Capture the cell that displays the provided text and extract its [x, y] central coordinate. 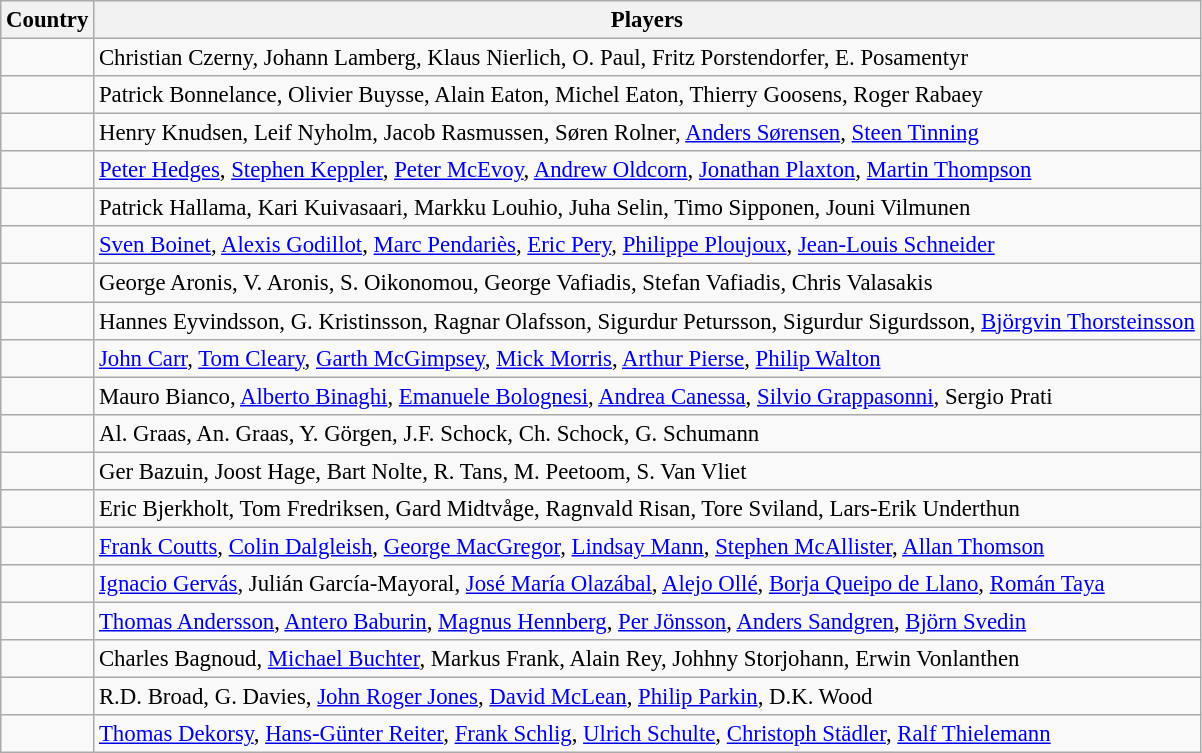
Thomas Dekorsy, Hans-Günter Reiter, Frank Schlig, Ulrich Schulte, Christoph Städler, Ralf Thielemann [647, 734]
Henry Knudsen, Leif Nyholm, Jacob Rasmussen, Søren Rolner, Anders Sørensen, Steen Tinning [647, 133]
Players [647, 20]
Eric Bjerkholt, Tom Fredriksen, Gard Midtvåge, Ragnvald Risan, Tore Sviland, Lars-Erik Underthun [647, 509]
John Carr, Tom Cleary, Garth McGimpsey, Mick Morris, Arthur Pierse, Philip Walton [647, 358]
Ignacio Gervás, Julián García-Mayoral, José María Olazábal, Alejo Ollé, Borja Queipo de Llano, Román Taya [647, 584]
George Aronis, V. Aronis, S. Oikonomou, George Vafiadis, Stefan Vafiadis, Chris Valasakis [647, 283]
Mauro Bianco, Alberto Binaghi, Emanuele Bolognesi, Andrea Canessa, Silvio Grappasonni, Sergio Prati [647, 396]
Patrick Bonnelance, Olivier Buysse, Alain Eaton, Michel Eaton, Thierry Goosens, Roger Rabaey [647, 95]
Christian Czerny, Johann Lamberg, Klaus Nierlich, O. Paul, Fritz Porstendorfer, E. Posamentyr [647, 58]
Country [48, 20]
Sven Boinet, Alexis Godillot, Marc Pendariès, Eric Pery, Philippe Ploujoux, Jean-Louis Schneider [647, 245]
R.D. Broad, G. Davies, John Roger Jones, David McLean, Philip Parkin, D.K. Wood [647, 697]
Ger Bazuin, Joost Hage, Bart Nolte, R. Tans, M. Peetoom, S. Van Vliet [647, 471]
Frank Coutts, Colin Dalgleish, George MacGregor, Lindsay Mann, Stephen McAllister, Allan Thomson [647, 546]
Peter Hedges, Stephen Keppler, Peter McEvoy, Andrew Oldcorn, Jonathan Plaxton, Martin Thompson [647, 170]
Patrick Hallama, Kari Kuivasaari, Markku Louhio, Juha Selin, Timo Sipponen, Jouni Vilmunen [647, 208]
Al. Graas, An. Graas, Y. Görgen, J.F. Schock, Ch. Schock, G. Schumann [647, 433]
Charles Bagnoud, Michael Buchter, Markus Frank, Alain Rey, Johhny Storjohann, Erwin Vonlanthen [647, 659]
Thomas Andersson, Antero Baburin, Magnus Hennberg, Per Jönsson, Anders Sandgren, Björn Svedin [647, 621]
Hannes Eyvindsson, G. Kristinsson, Ragnar Olafsson, Sigurdur Petursson, Sigurdur Sigurdsson, Björgvin Thorsteinsson [647, 321]
